Return [x, y] of the center of cell containing provided text 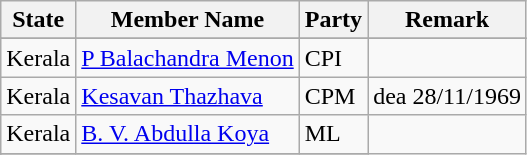
P Balachandra Menon [188, 58]
State [38, 20]
dea 28/11/1969 [448, 96]
B. V. Abdulla Koya [188, 134]
Party [333, 20]
Member Name [188, 20]
ML [333, 134]
Kesavan Thazhava [188, 96]
CPI [333, 58]
CPM [333, 96]
Remark [448, 20]
